Extract the (x, y) coordinate from the center of the cell holding the provided text.  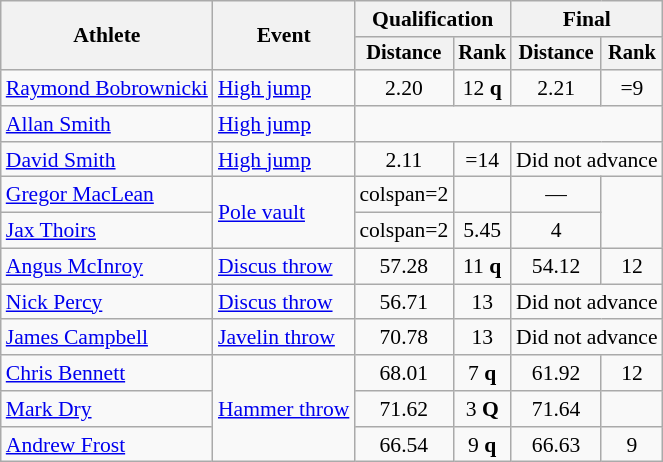
2.20 (404, 88)
56.71 (404, 302)
Angus McInroy (107, 267)
68.01 (404, 373)
71.64 (556, 409)
Hammer throw (284, 408)
James Campbell (107, 338)
3 Q (482, 409)
Athlete (107, 36)
Mark Dry (107, 409)
Nick Percy (107, 302)
11 q (482, 267)
Raymond Bobrownicki (107, 88)
Chris Bennett (107, 373)
61.92 (556, 373)
Gregor MacLean (107, 195)
Allan Smith (107, 124)
54.12 (556, 267)
12 q (482, 88)
Event (284, 36)
57.28 (404, 267)
71.62 (404, 409)
David Smith (107, 160)
=14 (482, 160)
=9 (632, 88)
4 (556, 231)
Jax Thoirs (107, 231)
5.45 (482, 231)
— (556, 195)
Javelin throw (284, 338)
70.78 (404, 338)
2.21 (556, 88)
Pole vault (284, 212)
7 q (482, 373)
Final (587, 19)
2.11 (404, 160)
Qualification (432, 19)
